Identify which cell holds the provided text, then report its [X, Y] central coordinate. 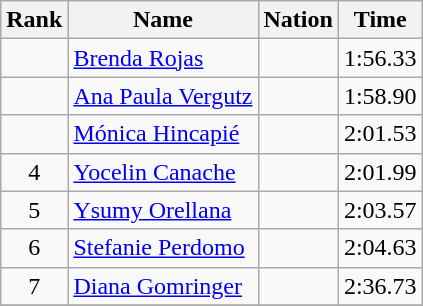
Yocelin Canache [163, 172]
6 [34, 248]
2:36.73 [380, 286]
Ysumy Orellana [163, 210]
Brenda Rojas [163, 58]
Name [163, 20]
Nation [298, 20]
Rank [34, 20]
1:56.33 [380, 58]
Time [380, 20]
2:04.63 [380, 248]
Diana Gomringer [163, 286]
Stefanie Perdomo [163, 248]
Mónica Hincapié [163, 134]
2:03.57 [380, 210]
5 [34, 210]
Ana Paula Vergutz [163, 96]
1:58.90 [380, 96]
2:01.99 [380, 172]
4 [34, 172]
7 [34, 286]
2:01.53 [380, 134]
